Detect which cell encompasses the target text, then output its [X, Y] center coordinate. 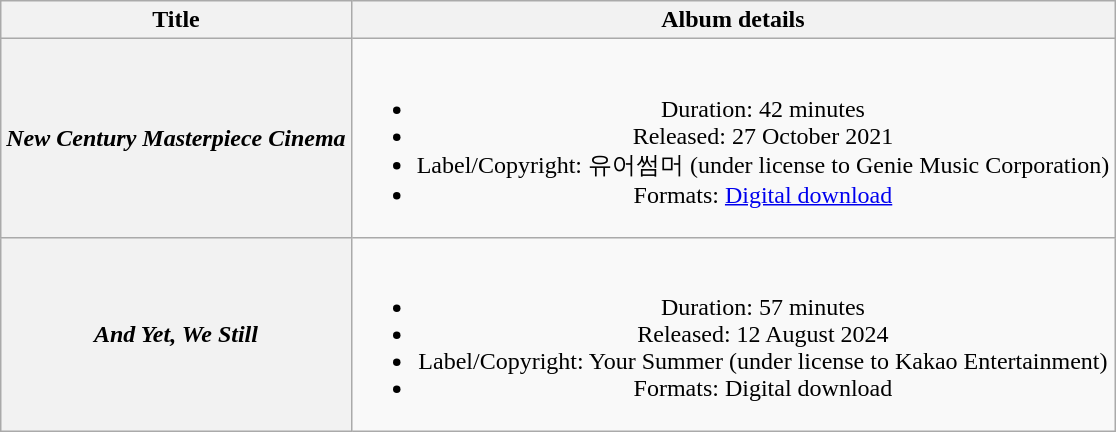
And Yet, We Still [176, 334]
Title [176, 20]
New Century Masterpiece Cinema [176, 138]
Duration: 57 minutesReleased: 12 August 2024Label/Copyright: Your Summer (under license to Kakao Entertainment)Formats: Digital download [733, 334]
Duration: 42 minutesReleased: 27 October 2021Label/Copyright: 유어썸머 (under license to Genie Music Corporation)Formats: Digital download [733, 138]
Album details [733, 20]
